From the cell containing the given text, extract its center point as (x, y) coordinate. 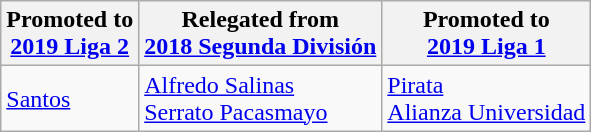
Pirata Alianza Universidad (486, 98)
Relegated from2018 Segunda División (260, 34)
Santos (70, 98)
Alfredo Salinas Serrato Pacasmayo (260, 98)
Promoted to2019 Liga 2 (70, 34)
Promoted to2019 Liga 1 (486, 34)
